Output the (X, Y) coordinate of the center of the cell containing the given text.  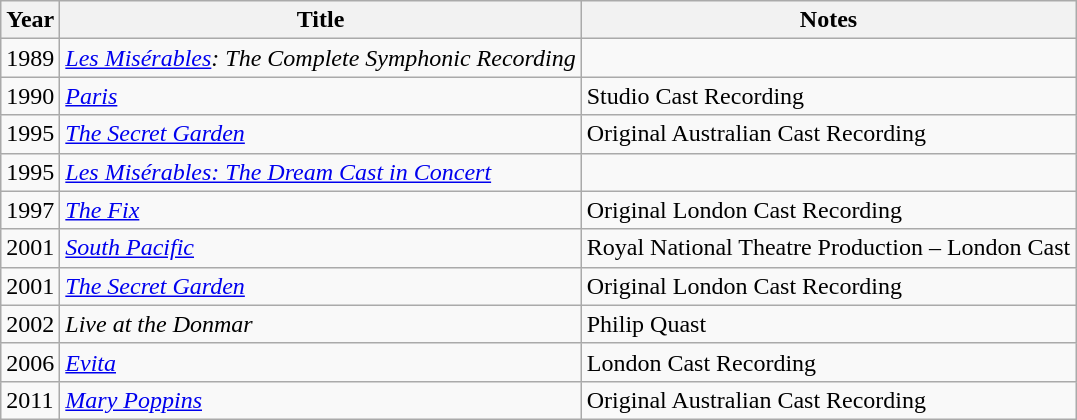
Les Misérables: The Complete Symphonic Recording (320, 58)
London Cast Recording (828, 362)
2006 (30, 362)
Mary Poppins (320, 400)
Live at the Donmar (320, 324)
1990 (30, 96)
Studio Cast Recording (828, 96)
1997 (30, 210)
South Pacific (320, 248)
Title (320, 20)
Philip Quast (828, 324)
Paris (320, 96)
2011 (30, 400)
Year (30, 20)
Evita (320, 362)
2002 (30, 324)
Royal National Theatre Production – London Cast (828, 248)
Les Misérables: The Dream Cast in Concert (320, 172)
1989 (30, 58)
Notes (828, 20)
The Fix (320, 210)
